Detect which cell encompasses the target text, then output its (X, Y) center coordinate. 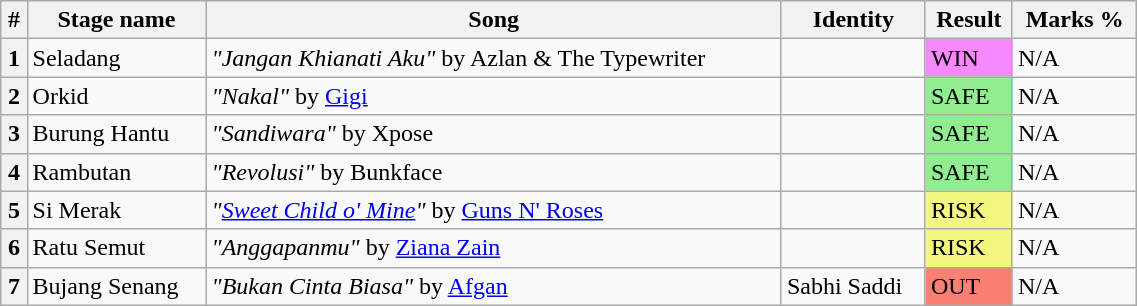
1 (14, 58)
Sabhi Saddi (853, 286)
Burung Hantu (116, 134)
3 (14, 134)
4 (14, 172)
# (14, 20)
"Sweet Child o' Mine" by Guns N' Roses (494, 210)
2 (14, 96)
OUT (968, 286)
Marks % (1074, 20)
"Nakal" by Gigi (494, 96)
Seladang (116, 58)
Rambutan (116, 172)
Bujang Senang (116, 286)
5 (14, 210)
Si Merak (116, 210)
"Jangan Khianati Aku" by Azlan & The Typewriter (494, 58)
Orkid (116, 96)
"Anggapanmu" by Ziana Zain (494, 248)
6 (14, 248)
Result (968, 20)
"Revolusi" by Bunkface (494, 172)
Ratu Semut (116, 248)
WIN (968, 58)
Identity (853, 20)
"Sandiwara" by Xpose (494, 134)
"Bukan Cinta Biasa" by Afgan (494, 286)
7 (14, 286)
Song (494, 20)
Stage name (116, 20)
